Pinpoint the cell where the given text exists, returning its (X, Y) midpoint coordinate. 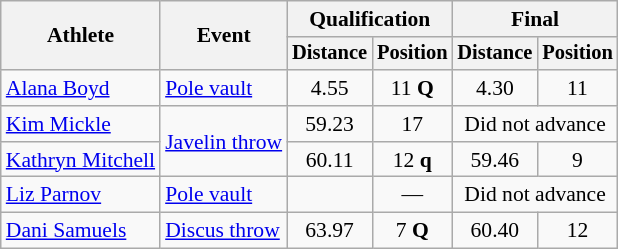
Javelin throw (224, 142)
— (412, 195)
59.23 (330, 124)
Event (224, 36)
4.55 (330, 88)
59.46 (494, 160)
4.30 (494, 88)
9 (577, 160)
60.40 (494, 231)
Liz Parnov (80, 195)
Kim Mickle (80, 124)
11 Q (412, 88)
Discus throw (224, 231)
Athlete (80, 36)
12 (577, 231)
12 q (412, 160)
17 (412, 124)
63.97 (330, 231)
Qualification (370, 19)
Kathryn Mitchell (80, 160)
Dani Samuels (80, 231)
11 (577, 88)
Alana Boyd (80, 88)
Final (534, 19)
7 Q (412, 231)
60.11 (330, 160)
